Find where the given text appears and provide that cell's center as (X, Y) coordinate. 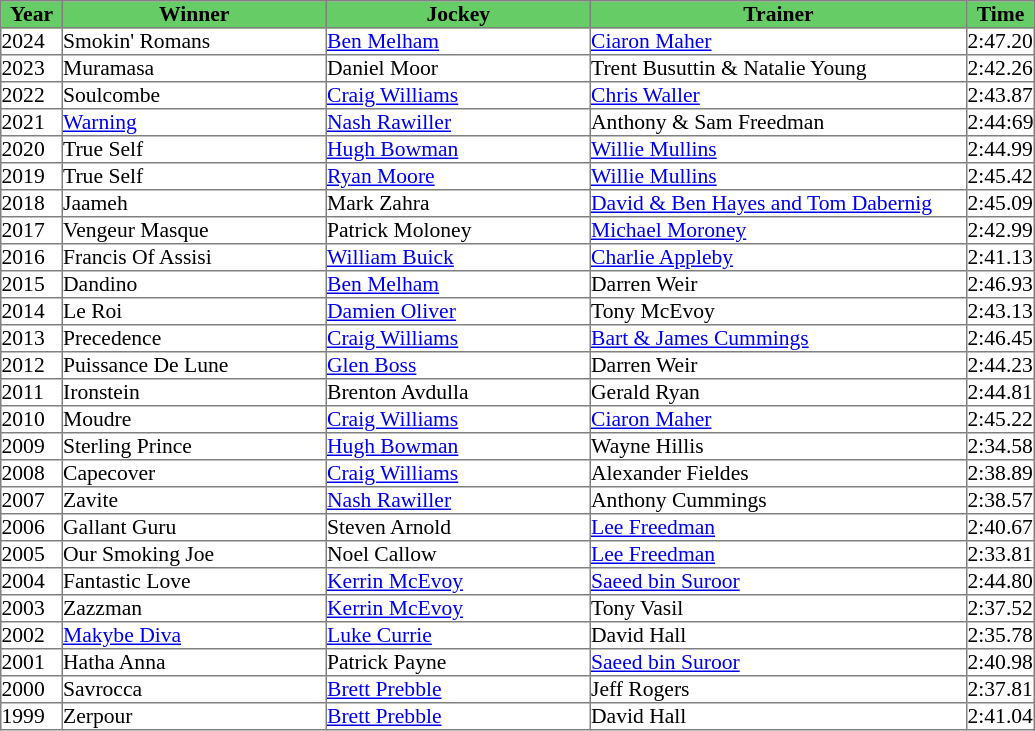
Trainer (778, 14)
Year (32, 14)
2:46.45 (1000, 338)
2019 (32, 176)
2:45.22 (1000, 420)
2:42.26 (1000, 68)
2010 (32, 420)
Ironstein (194, 392)
2:35.78 (1000, 636)
Michael Moroney (778, 230)
2003 (32, 608)
2021 (32, 122)
2004 (32, 582)
Anthony & Sam Freedman (778, 122)
Puissance De Lune (194, 366)
Soulcombe (194, 96)
2:43.13 (1000, 312)
2000 (32, 690)
2008 (32, 474)
2011 (32, 392)
2:40.98 (1000, 662)
Le Roi (194, 312)
2013 (32, 338)
Charlie Appleby (778, 258)
2:41.13 (1000, 258)
2:37.52 (1000, 608)
Savrocca (194, 690)
Mark Zahra (458, 204)
Tony McEvoy (778, 312)
Luke Currie (458, 636)
2:40.67 (1000, 528)
2:47.20 (1000, 42)
2:44.81 (1000, 392)
Noel Callow (458, 554)
Smokin' Romans (194, 42)
Jockey (458, 14)
Trent Busuttin & Natalie Young (778, 68)
2:44:69 (1000, 122)
Patrick Moloney (458, 230)
Precedence (194, 338)
2023 (32, 68)
Moudre (194, 420)
2:41.04 (1000, 716)
2:38.57 (1000, 500)
2020 (32, 150)
2015 (32, 284)
Warning (194, 122)
2007 (32, 500)
Time (1000, 14)
Zazzman (194, 608)
2024 (32, 42)
Our Smoking Joe (194, 554)
Gallant Guru (194, 528)
2012 (32, 366)
2:37.81 (1000, 690)
2005 (32, 554)
Brenton Avdulla (458, 392)
2:45.09 (1000, 204)
Steven Arnold (458, 528)
Vengeur Masque (194, 230)
Tony Vasil (778, 608)
Jaameh (194, 204)
2:45.42 (1000, 176)
Gerald Ryan (778, 392)
2:44.23 (1000, 366)
2001 (32, 662)
2:43.87 (1000, 96)
2:34.58 (1000, 446)
2016 (32, 258)
Alexander Fieldes (778, 474)
Francis Of Assisi (194, 258)
Sterling Prince (194, 446)
Makybe Diva (194, 636)
2017 (32, 230)
Patrick Payne (458, 662)
Muramasa (194, 68)
Wayne Hillis (778, 446)
Glen Boss (458, 366)
Daniel Moor (458, 68)
2:46.93 (1000, 284)
Ryan Moore (458, 176)
2:33.81 (1000, 554)
Zerpour (194, 716)
Capecover (194, 474)
2022 (32, 96)
2018 (32, 204)
Anthony Cummings (778, 500)
2014 (32, 312)
Zavite (194, 500)
2:44.99 (1000, 150)
Hatha Anna (194, 662)
Bart & James Cummings (778, 338)
Winner (194, 14)
Damien Oliver (458, 312)
2009 (32, 446)
2:38.89 (1000, 474)
2002 (32, 636)
2:42.99 (1000, 230)
William Buick (458, 258)
David & Ben Hayes and Tom Dabernig (778, 204)
1999 (32, 716)
2006 (32, 528)
Jeff Rogers (778, 690)
2:44.80 (1000, 582)
Fantastic Love (194, 582)
Chris Waller (778, 96)
Dandino (194, 284)
